Identify which cell holds the provided text, then report its [X, Y] central coordinate. 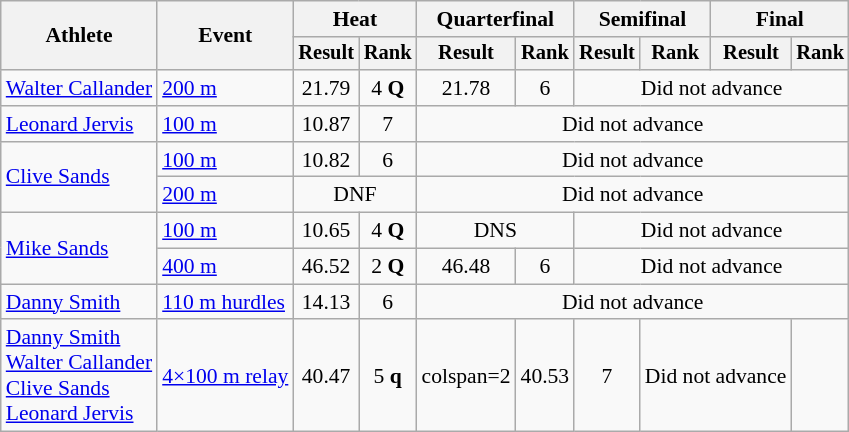
Event [225, 36]
Athlete [79, 36]
21.79 [326, 88]
Heat [354, 19]
colspan=2 [466, 376]
10.82 [326, 160]
Final [780, 19]
Quarterfinal [495, 19]
10.87 [326, 124]
21.78 [466, 88]
46.48 [466, 267]
Walter Callander [79, 88]
Mike Sands [79, 248]
14.13 [326, 302]
40.53 [546, 376]
DNS [495, 231]
10.65 [326, 231]
Danny SmithWalter CallanderClive SandsLeonard Jervis [79, 376]
Clive Sands [79, 178]
Semifinal [642, 19]
5 q [388, 376]
400 m [225, 267]
4×100 m relay [225, 376]
110 m hurdles [225, 302]
40.47 [326, 376]
Leonard Jervis [79, 124]
2 Q [388, 267]
DNF [354, 195]
46.52 [326, 267]
Danny Smith [79, 302]
